Capture the cell that displays the provided text and extract its [X, Y] central coordinate. 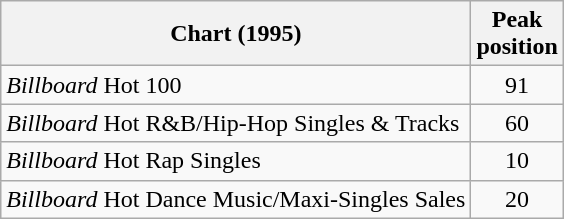
Chart (1995) [236, 34]
Billboard Hot Dance Music/Maxi-Singles Sales [236, 199]
Billboard Hot Rap Singles [236, 161]
Billboard Hot 100 [236, 85]
Peakposition [517, 34]
91 [517, 85]
60 [517, 123]
10 [517, 161]
20 [517, 199]
Billboard Hot R&B/Hip-Hop Singles & Tracks [236, 123]
